Determine the [x, y] coordinate at the center of the cell enclosing the given text.  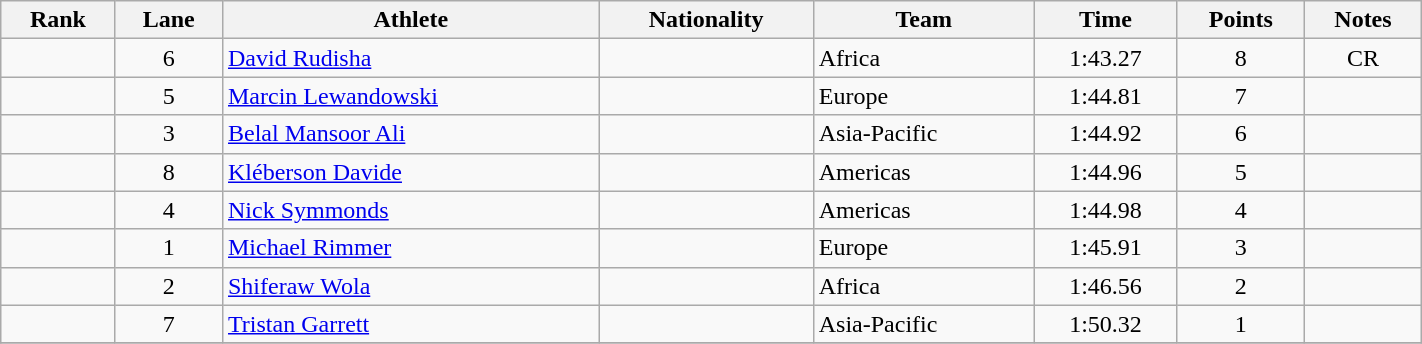
Nick Symmonds [410, 210]
Notes [1364, 20]
Athlete [410, 20]
Tristan Garrett [410, 324]
Nationality [706, 20]
Marcin Lewandowski [410, 96]
Michael Rimmer [410, 248]
1:44.98 [1106, 210]
Rank [58, 20]
1:44.96 [1106, 172]
David Rudisha [410, 58]
CR [1364, 58]
1:43.27 [1106, 58]
1:45.91 [1106, 248]
1:50.32 [1106, 324]
Shiferaw Wola [410, 286]
Lane [168, 20]
Kléberson Davide [410, 172]
Points [1241, 20]
Time [1106, 20]
1:44.81 [1106, 96]
1:44.92 [1106, 134]
Team [924, 20]
1:46.56 [1106, 286]
Belal Mansoor Ali [410, 134]
